Find where the given text appears and provide that cell's center as [X, Y] coordinate. 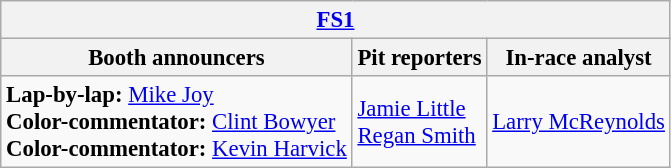
Lap-by-lap: Mike JoyColor-commentator: Clint BowyerColor-commentator: Kevin Harvick [176, 122]
Booth announcers [176, 58]
Jamie LittleRegan Smith [420, 122]
In-race analyst [578, 58]
Pit reporters [420, 58]
FS1 [336, 20]
Larry McReynolds [578, 122]
